Capture the cell that displays the provided text and extract its [x, y] central coordinate. 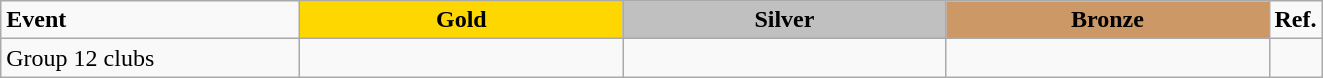
Group 12 clubs [150, 58]
Bronze [1108, 20]
Gold [462, 20]
Ref. [1296, 20]
Silver [784, 20]
Event [150, 20]
